Identify which cell holds the provided text, then report its (x, y) central coordinate. 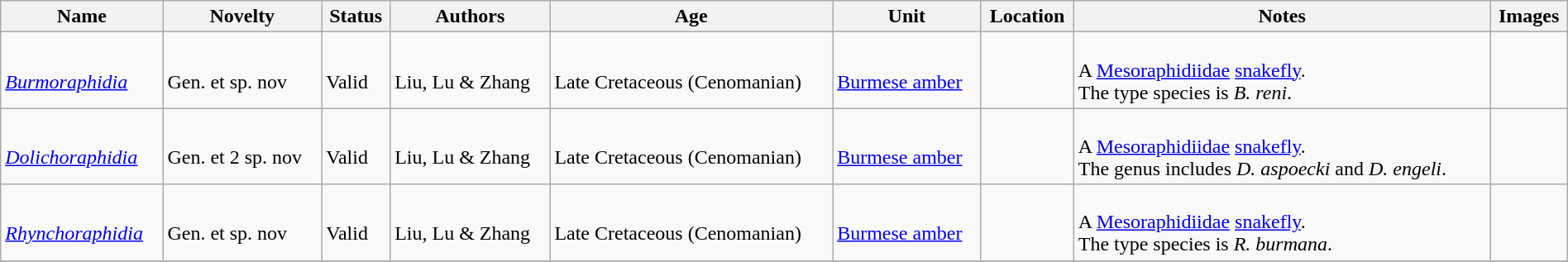
Images (1528, 17)
A Mesoraphidiidae snakefly. The type species is R. burmana. (1282, 222)
Burmoraphidia (82, 70)
Authors (470, 17)
Notes (1282, 17)
Novelty (242, 17)
Unit (906, 17)
Name (82, 17)
Gen. et 2 sp. nov (242, 146)
A Mesoraphidiidae snakefly. The genus includes D. aspoecki and D. engeli. (1282, 146)
Rhynchoraphidia (82, 222)
Dolichoraphidia (82, 146)
Age (691, 17)
Status (356, 17)
Location (1027, 17)
A Mesoraphidiidae snakefly. The type species is B. reni. (1282, 70)
